Locate the cell with the specified text and output its (X, Y) center coordinate. 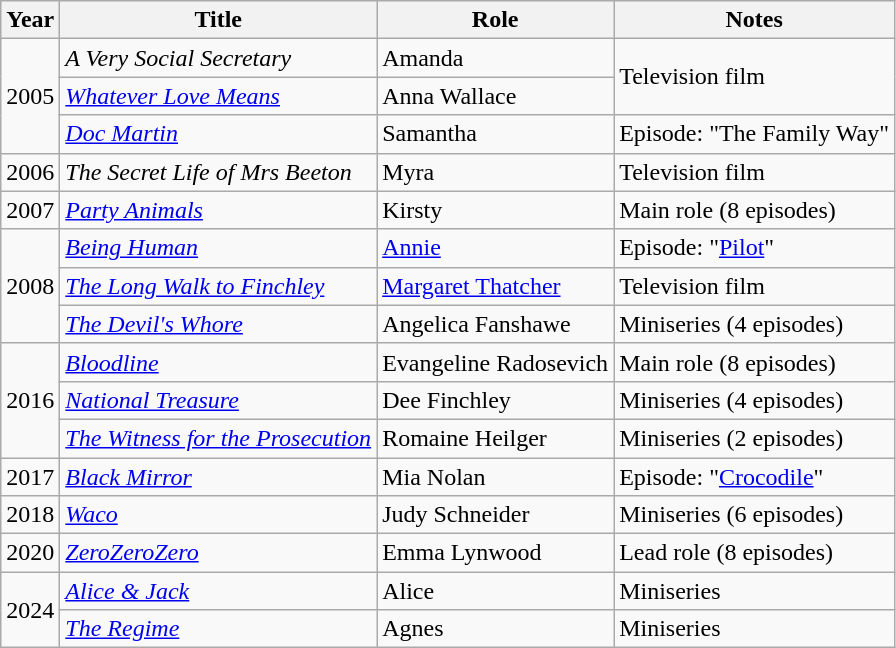
The Secret Life of Mrs Beeton (218, 172)
Evangeline Radosevich (496, 362)
Being Human (218, 248)
Bloodline (218, 362)
Year (30, 20)
Myra (496, 172)
The Witness for the Prosecution (218, 438)
2020 (30, 553)
A Very Social Secretary (218, 58)
Whatever Love Means (218, 96)
Episode: "The Family Way" (754, 134)
Dee Finchley (496, 400)
Title (218, 20)
Romaine Heilger (496, 438)
Agnes (496, 629)
The Long Walk to Finchley (218, 286)
Anna Wallace (496, 96)
Waco (218, 515)
Miniseries (6 episodes) (754, 515)
ZeroZeroZero (218, 553)
2006 (30, 172)
Kirsty (496, 210)
Judy Schneider (496, 515)
National Treasure (218, 400)
Role (496, 20)
Samantha (496, 134)
2016 (30, 400)
Amanda (496, 58)
2018 (30, 515)
Alice (496, 591)
Angelica Fanshawe (496, 324)
Doc Martin (218, 134)
The Devil's Whore (218, 324)
Notes (754, 20)
Episode: "Crocodile" (754, 477)
2007 (30, 210)
The Regime (218, 629)
2017 (30, 477)
Annie (496, 248)
Miniseries (2 episodes) (754, 438)
2008 (30, 286)
Black Mirror (218, 477)
Party Animals (218, 210)
Episode: "Pilot" (754, 248)
Lead role (8 episodes) (754, 553)
Margaret Thatcher (496, 286)
Mia Nolan (496, 477)
Emma Lynwood (496, 553)
Alice & Jack (218, 591)
2024 (30, 610)
2005 (30, 96)
